Return the (x, y) coordinate for the center point of the cell that contains the specified text.  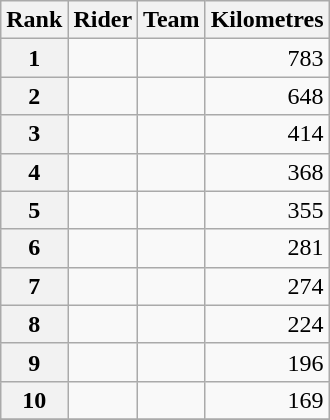
5 (34, 210)
1 (34, 58)
7 (34, 286)
2 (34, 96)
8 (34, 324)
169 (267, 400)
355 (267, 210)
224 (267, 324)
9 (34, 362)
Team (172, 20)
4 (34, 172)
414 (267, 134)
368 (267, 172)
Rank (34, 20)
196 (267, 362)
281 (267, 248)
Kilometres (267, 20)
3 (34, 134)
6 (34, 248)
274 (267, 286)
648 (267, 96)
Rider (103, 20)
783 (267, 58)
10 (34, 400)
